From the cell containing the given text, extract its center point as (X, Y) coordinate. 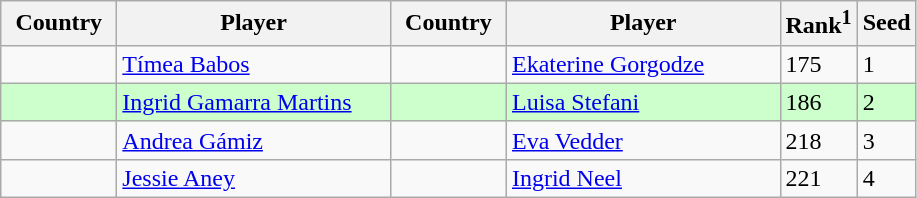
2 (886, 102)
Tímea Babos (254, 64)
Eva Vedder (643, 140)
186 (818, 102)
4 (886, 178)
175 (818, 64)
Andrea Gámiz (254, 140)
218 (818, 140)
Luisa Stefani (643, 102)
Jessie Aney (254, 178)
Ingrid Gamarra Martins (254, 102)
3 (886, 140)
221 (818, 178)
Rank1 (818, 24)
1 (886, 64)
Seed (886, 24)
Ingrid Neel (643, 178)
Ekaterine Gorgodze (643, 64)
